Locate the cell with the specified text and output its [X, Y] center coordinate. 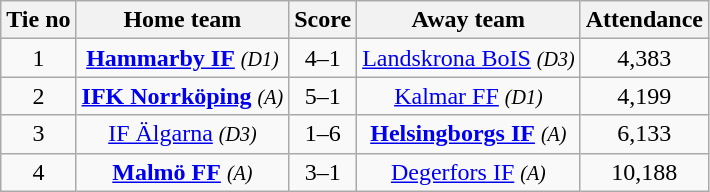
Kalmar FF (D1) [468, 96]
IF Älgarna (D3) [182, 134]
Score [323, 20]
Malmö FF (A) [182, 172]
3–1 [323, 172]
4 [38, 172]
Tie no [38, 20]
1 [38, 58]
Landskrona BoIS (D3) [468, 58]
4,383 [644, 58]
Attendance [644, 20]
4–1 [323, 58]
10,188 [644, 172]
1–6 [323, 134]
Away team [468, 20]
6,133 [644, 134]
Home team [182, 20]
IFK Norrköping (A) [182, 96]
Hammarby IF (D1) [182, 58]
Helsingborgs IF (A) [468, 134]
4,199 [644, 96]
Degerfors IF (A) [468, 172]
2 [38, 96]
3 [38, 134]
5–1 [323, 96]
